Return [x, y] of the center of cell containing provided text 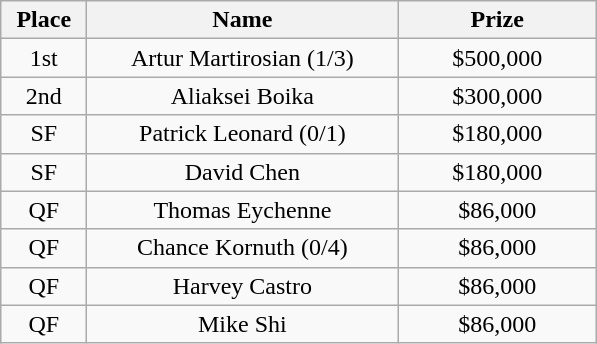
Harvey Castro [242, 286]
$300,000 [498, 96]
2nd [44, 96]
1st [44, 58]
Name [242, 20]
Prize [498, 20]
Mike Shi [242, 324]
Chance Kornuth (0/4) [242, 248]
David Chen [242, 172]
$500,000 [498, 58]
Artur Martirosian (1/3) [242, 58]
Aliaksei Boika [242, 96]
Place [44, 20]
Patrick Leonard (0/1) [242, 134]
Thomas Eychenne [242, 210]
